Identify which cell holds the provided text, then report its [X, Y] central coordinate. 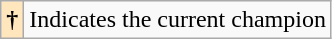
Indicates the current champion [178, 20]
† [12, 20]
